Provide the [x, y] coordinate of the cell's center where the given text is located.  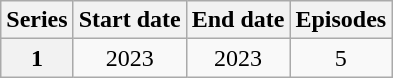
5 [341, 58]
1 [37, 58]
Episodes [341, 20]
End date [238, 20]
Series [37, 20]
Start date [130, 20]
